Return (X, Y) of the center of cell containing provided text 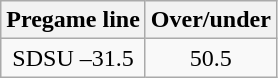
Over/under (210, 20)
50.5 (210, 58)
SDSU –31.5 (74, 58)
Pregame line (74, 20)
